Detect which cell encompasses the target text, then output its [X, Y] center coordinate. 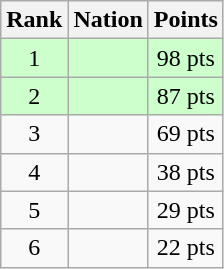
69 pts [186, 134]
29 pts [186, 210]
3 [34, 134]
4 [34, 172]
38 pts [186, 172]
98 pts [186, 58]
5 [34, 210]
Nation [108, 20]
Rank [34, 20]
Points [186, 20]
22 pts [186, 248]
6 [34, 248]
1 [34, 58]
87 pts [186, 96]
2 [34, 96]
